Pinpoint the cell where the given text exists, returning its [x, y] midpoint coordinate. 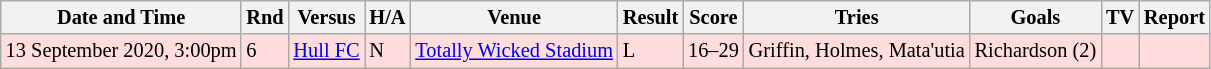
Report [1174, 17]
Hull FC [327, 51]
6 [264, 51]
N [387, 51]
Result [650, 17]
Venue [514, 17]
L [650, 51]
Tries [857, 17]
Goals [1036, 17]
Score [714, 17]
Date and Time [122, 17]
Totally Wicked Stadium [514, 51]
Versus [327, 17]
H/A [387, 17]
16–29 [714, 51]
Griffin, Holmes, Mata'utia [857, 51]
Rnd [264, 17]
13 September 2020, 3:00pm [122, 51]
Richardson (2) [1036, 51]
TV [1120, 17]
